For the text-containing cell, return its midpoint in [x, y] coordinate format. 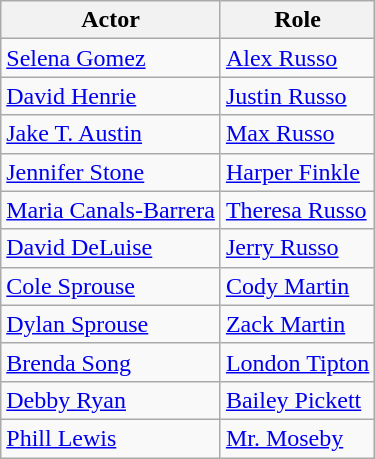
Harper Finkle [297, 172]
David DeLuise [111, 248]
Jake T. Austin [111, 134]
Cole Sprouse [111, 286]
Selena Gomez [111, 58]
Zack Martin [297, 324]
Justin Russo [297, 96]
Jennifer Stone [111, 172]
Alex Russo [297, 58]
Debby Ryan [111, 400]
Role [297, 20]
Bailey Pickett [297, 400]
David Henrie [111, 96]
Brenda Song [111, 362]
Dylan Sprouse [111, 324]
Actor [111, 20]
Cody Martin [297, 286]
Theresa Russo [297, 210]
Maria Canals-Barrera [111, 210]
Phill Lewis [111, 438]
Jerry Russo [297, 248]
Mr. Moseby [297, 438]
London Tipton [297, 362]
Max Russo [297, 134]
